Search for the cell housing the specified text and yield its (x, y) center coordinate. 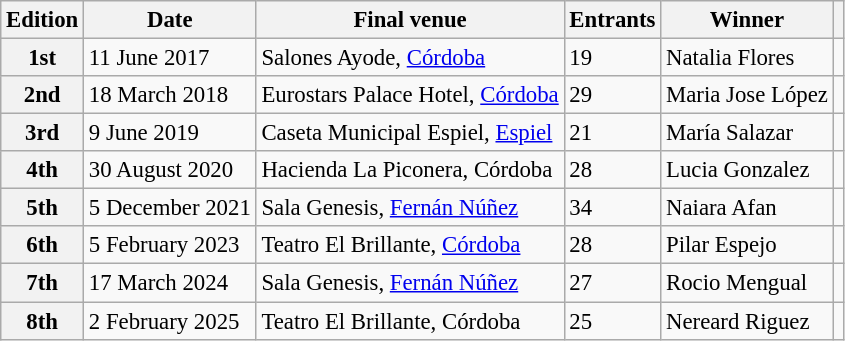
4th (42, 170)
Salones Ayode, Córdoba (410, 58)
5 December 2021 (170, 208)
6th (42, 245)
5th (42, 208)
Lucia Gonzalez (748, 170)
Naiara Afan (748, 208)
Final venue (410, 20)
María Salazar (748, 133)
Pilar Espejo (748, 245)
11 June 2017 (170, 58)
34 (612, 208)
17 March 2024 (170, 283)
18 March 2018 (170, 95)
30 August 2020 (170, 170)
29 (612, 95)
Nereard Riguez (748, 321)
27 (612, 283)
Winner (748, 20)
21 (612, 133)
8th (42, 321)
Entrants (612, 20)
Caseta Municipal Espiel, Espiel (410, 133)
Natalia Flores (748, 58)
1st (42, 58)
25 (612, 321)
Rocio Mengual (748, 283)
Hacienda La Piconera, Córdoba (410, 170)
Eurostars Palace Hotel, Córdoba (410, 95)
Edition (42, 20)
9 June 2019 (170, 133)
3rd (42, 133)
Date (170, 20)
Maria Jose López (748, 95)
19 (612, 58)
2nd (42, 95)
7th (42, 283)
2 February 2025 (170, 321)
5 February 2023 (170, 245)
